Identify which cell holds the provided text, then report its (x, y) central coordinate. 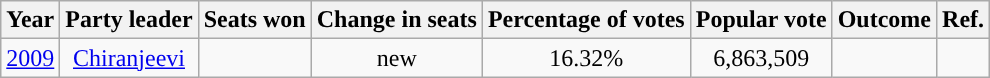
Outcome (884, 20)
new (396, 58)
Year (30, 20)
Ref. (964, 20)
Percentage of votes (586, 20)
6,863,509 (761, 58)
Party leader (129, 20)
2009 (30, 58)
Popular vote (761, 20)
16.32% (586, 58)
Seats won (254, 20)
Chiranjeevi (129, 58)
Change in seats (396, 20)
